Provide the [x, y] coordinate of the cell's center where the given text is located.  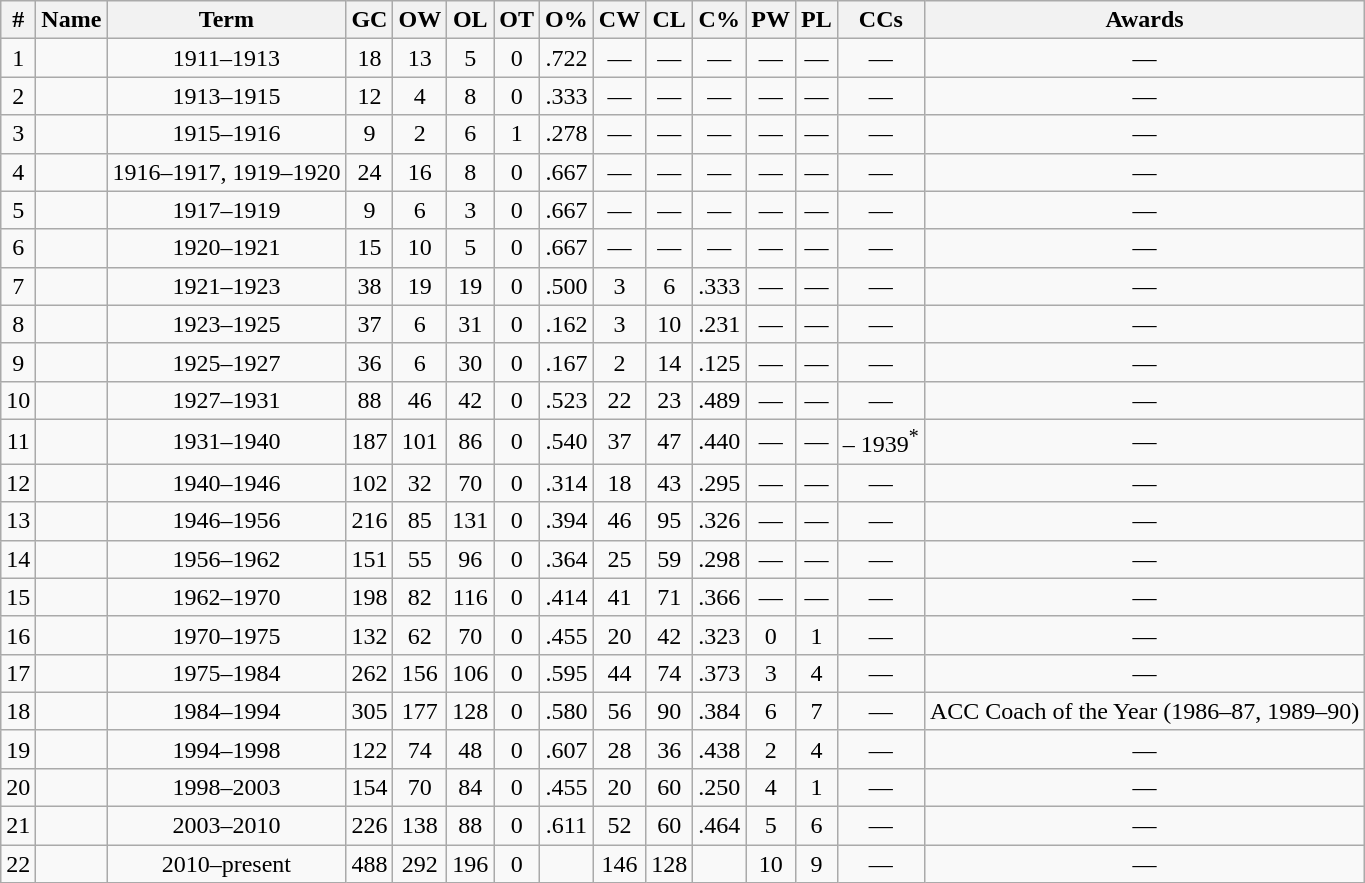
.366 [720, 597]
.364 [567, 559]
PW [771, 20]
1916–1917, 1919–1920 [226, 172]
OW [420, 20]
.438 [720, 749]
177 [420, 711]
48 [470, 749]
1923–1925 [226, 324]
.523 [567, 400]
23 [670, 400]
1994–1998 [226, 749]
.580 [567, 711]
17 [18, 673]
154 [370, 787]
292 [420, 864]
28 [619, 749]
138 [420, 826]
32 [420, 483]
1927–1931 [226, 400]
.278 [567, 134]
146 [619, 864]
85 [420, 521]
52 [619, 826]
31 [470, 324]
116 [470, 597]
71 [670, 597]
262 [370, 673]
216 [370, 521]
55 [420, 559]
.250 [720, 787]
.384 [720, 711]
.323 [720, 635]
1946–1956 [226, 521]
59 [670, 559]
.611 [567, 826]
1940–1946 [226, 483]
24 [370, 172]
CCs [880, 20]
.595 [567, 673]
1962–1970 [226, 597]
11 [18, 442]
86 [470, 442]
62 [420, 635]
1913–1915 [226, 96]
1925–1927 [226, 362]
47 [670, 442]
132 [370, 635]
96 [470, 559]
.464 [720, 826]
30 [470, 362]
44 [619, 673]
82 [420, 597]
.125 [720, 362]
56 [619, 711]
.314 [567, 483]
.489 [720, 400]
– 1939* [880, 442]
.540 [567, 442]
187 [370, 442]
84 [470, 787]
488 [370, 864]
Name [72, 20]
21 [18, 826]
.500 [567, 286]
.162 [567, 324]
CW [619, 20]
1911–1913 [226, 58]
1931–1940 [226, 442]
# [18, 20]
1920–1921 [226, 248]
.326 [720, 521]
43 [670, 483]
38 [370, 286]
OL [470, 20]
ACC Coach of the Year (1986–87, 1989–90) [1144, 711]
PL [817, 20]
196 [470, 864]
1998–2003 [226, 787]
.440 [720, 442]
GC [370, 20]
2003–2010 [226, 826]
131 [470, 521]
151 [370, 559]
156 [420, 673]
Awards [1144, 20]
C% [720, 20]
Term [226, 20]
198 [370, 597]
CL [670, 20]
102 [370, 483]
.373 [720, 673]
O% [567, 20]
41 [619, 597]
.722 [567, 58]
1921–1923 [226, 286]
1975–1984 [226, 673]
101 [420, 442]
.167 [567, 362]
.298 [720, 559]
OT [517, 20]
90 [670, 711]
226 [370, 826]
95 [670, 521]
.295 [720, 483]
1915–1916 [226, 134]
.607 [567, 749]
106 [470, 673]
1956–1962 [226, 559]
.394 [567, 521]
25 [619, 559]
1917–1919 [226, 210]
1970–1975 [226, 635]
305 [370, 711]
.414 [567, 597]
2010–present [226, 864]
122 [370, 749]
1984–1994 [226, 711]
.231 [720, 324]
